From the cell containing the given text, extract its center point as [x, y] coordinate. 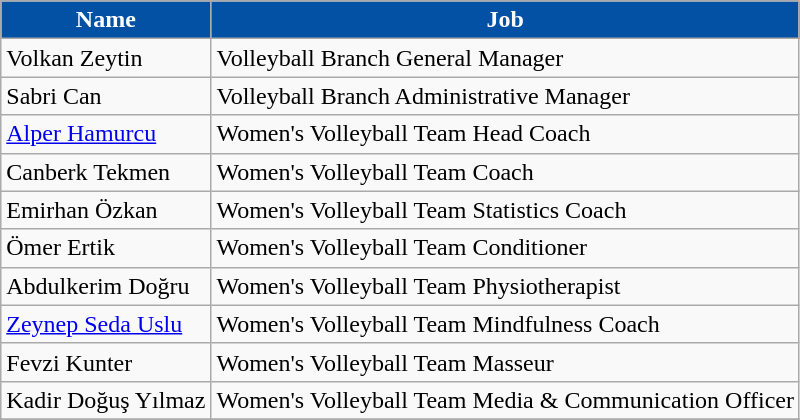
Job [506, 20]
Women's Volleyball Team Masseur [506, 362]
Volleyball Branch General Manager [506, 58]
Women's Volleyball Team Statistics Coach [506, 210]
Women's Volleyball Team Media & Communication Officer [506, 400]
Volkan Zeytin [106, 58]
Canberk Tekmen [106, 172]
Women's Volleyball Team Head Coach [506, 134]
Alper Hamurcu [106, 134]
Sabri Can [106, 96]
Abdulkerim Doğru [106, 286]
Women's Volleyball Team Physiotherapist [506, 286]
Women's Volleyball Team Coach [506, 172]
Fevzi Kunter [106, 362]
Volleyball Branch Administrative Manager [506, 96]
Ömer Ertik [106, 248]
Emirhan Özkan [106, 210]
Name [106, 20]
Kadir Doğuş Yılmaz [106, 400]
Zeynep Seda Uslu [106, 324]
Women's Volleyball Team Mindfulness Coach [506, 324]
Women's Volleyball Team Conditioner [506, 248]
